Locate the cell with the specified text and output its (X, Y) center coordinate. 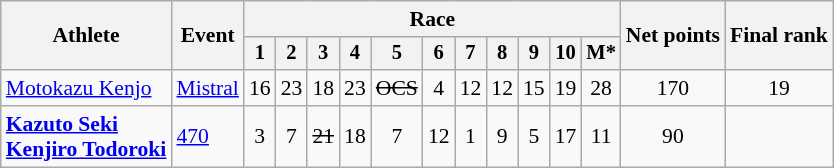
Motokazu Kenjo (86, 88)
6 (439, 54)
2 (292, 54)
17 (566, 136)
16 (260, 88)
Kazuto SekiKenjiro Todoroki (86, 136)
8 (502, 54)
11 (600, 136)
28 (600, 88)
90 (673, 136)
Event (207, 36)
470 (207, 136)
170 (673, 88)
Net points (673, 36)
Mistral (207, 88)
M* (600, 54)
21 (323, 136)
Race (432, 19)
OCS (397, 88)
10 (566, 54)
Athlete (86, 36)
Final rank (779, 36)
15 (534, 88)
